Extract the (X, Y) coordinate from the center of the cell holding the provided text.  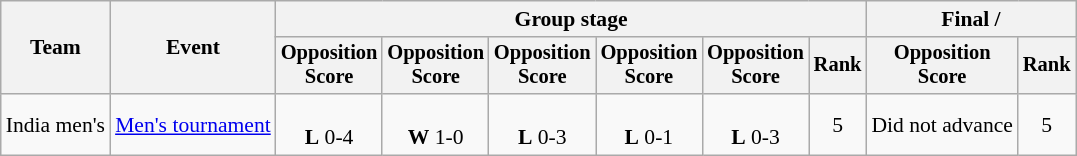
Event (193, 48)
W 1-0 (436, 124)
Group stage (572, 19)
Did not advance (942, 124)
L 0-4 (330, 124)
L 0-1 (650, 124)
Final / (970, 19)
India men's (56, 124)
Team (56, 48)
Men's tournament (193, 124)
